Search for the cell housing the specified text and yield its [X, Y] center coordinate. 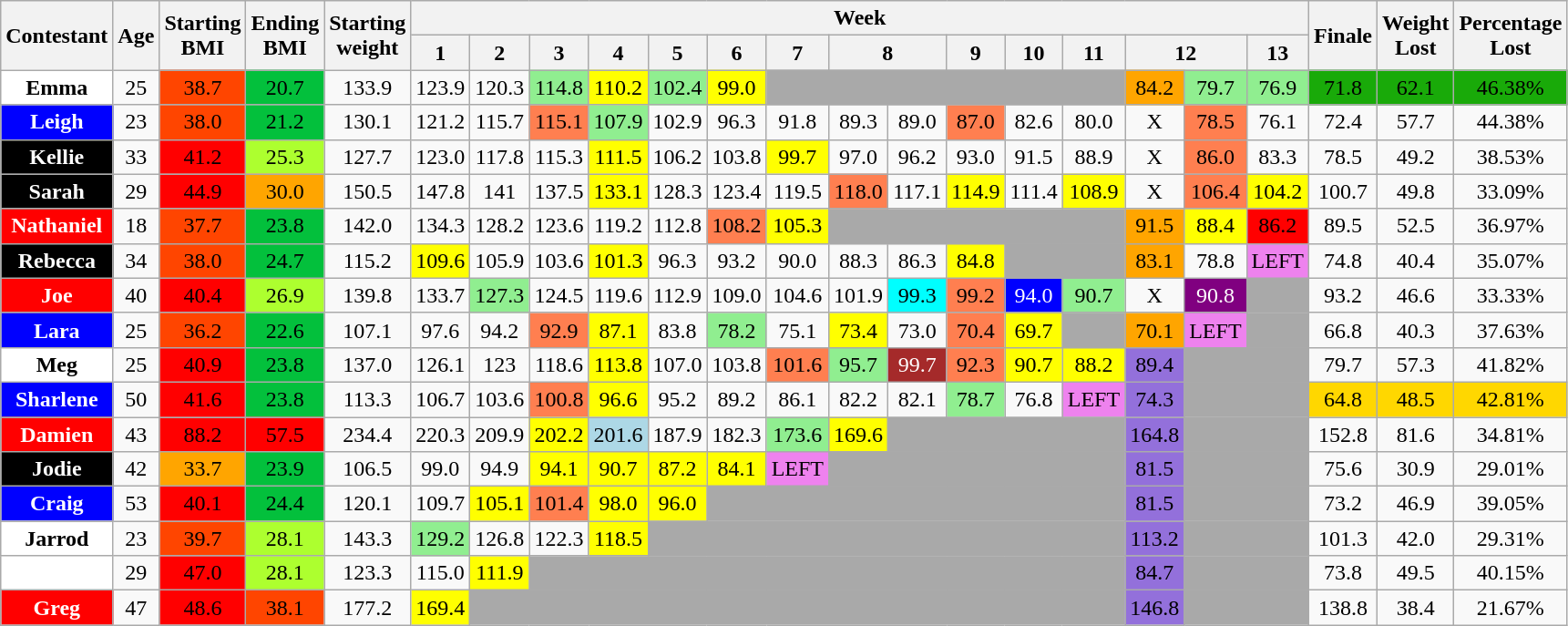
209.9 [499, 435]
76.9 [1277, 87]
120.3 [499, 87]
115.1 [559, 122]
44.9 [202, 191]
92.3 [976, 364]
99.2 [976, 295]
147.8 [441, 191]
107.1 [368, 330]
96.2 [917, 157]
40 [137, 295]
134.3 [441, 226]
187.9 [678, 435]
74.8 [1343, 261]
169.4 [441, 608]
108.2 [736, 226]
Startingweight [368, 36]
66.8 [1343, 330]
95.2 [678, 399]
83.8 [678, 330]
129.2 [441, 539]
122.3 [559, 539]
70.1 [1155, 330]
115.2 [368, 261]
89.0 [917, 122]
124.5 [559, 295]
38.53% [1511, 157]
36.2 [202, 330]
13 [1277, 53]
92.9 [559, 330]
139.8 [368, 295]
128.2 [499, 226]
41.82% [1511, 364]
119.2 [618, 226]
220.3 [441, 435]
102.4 [678, 87]
72.4 [1343, 122]
123.4 [736, 191]
202.2 [559, 435]
108.9 [1093, 191]
Kellie [56, 157]
57.3 [1416, 364]
22.6 [285, 330]
74.3 [1155, 399]
123.6 [559, 226]
137.0 [368, 364]
121.2 [441, 122]
37.63% [1511, 330]
106.2 [678, 157]
24.4 [285, 504]
117.8 [499, 157]
Jarrod [56, 539]
33.09% [1511, 191]
30.9 [1416, 469]
23.9 [285, 469]
35.07% [1511, 261]
100.8 [559, 399]
10 [1033, 53]
34 [137, 261]
Week [860, 18]
112.8 [678, 226]
11 [1093, 53]
49.2 [1416, 157]
40.1 [202, 504]
123.3 [368, 573]
146.8 [1155, 608]
109.0 [736, 295]
7 [797, 53]
75.1 [797, 330]
24.7 [285, 261]
Leigh [56, 122]
84.7 [1155, 573]
48.6 [202, 608]
Jodie [56, 469]
97.6 [441, 330]
Lara [56, 330]
84.1 [736, 469]
141 [499, 191]
39.7 [202, 539]
173.6 [797, 435]
97.0 [858, 157]
98.0 [618, 504]
40.9 [202, 364]
47 [137, 608]
150.5 [368, 191]
81.6 [1416, 435]
Craig [56, 504]
53 [137, 504]
Finale [1343, 36]
115.7 [499, 122]
62.1 [1416, 87]
113.2 [1155, 539]
71.8 [1343, 87]
88.9 [1093, 157]
89.2 [736, 399]
21.2 [285, 122]
126.8 [499, 539]
123.0 [441, 157]
1 [441, 53]
143.3 [368, 539]
133.1 [618, 191]
127.7 [368, 157]
12 [1186, 53]
111.4 [1033, 191]
201.6 [618, 435]
2 [499, 53]
41.6 [202, 399]
89.4 [1155, 364]
142.0 [368, 226]
64.8 [1343, 399]
177.2 [368, 608]
133.9 [368, 87]
Emma [56, 87]
104.2 [1277, 191]
94.0 [1033, 295]
48.5 [1416, 399]
PercentageLost [1511, 36]
137.5 [559, 191]
89.3 [858, 122]
126.1 [441, 364]
88.4 [1215, 226]
30.0 [285, 191]
94.1 [559, 469]
44.38% [1511, 122]
87.2 [678, 469]
43 [137, 435]
70.4 [976, 330]
105.9 [499, 261]
Sarah [56, 191]
49.8 [1416, 191]
42 [137, 469]
46.9 [1416, 504]
123.9 [441, 87]
Joe [56, 295]
114.8 [559, 87]
6 [736, 53]
42.0 [1416, 539]
90.8 [1215, 295]
42.81% [1511, 399]
130.1 [368, 122]
46.38% [1511, 87]
111.5 [618, 157]
41.2 [202, 157]
101.6 [797, 364]
75.6 [1343, 469]
Contestant [56, 36]
82.2 [858, 399]
73.0 [917, 330]
88.3 [858, 261]
25.3 [285, 157]
106.4 [1215, 191]
87.1 [618, 330]
104.6 [797, 295]
106.7 [441, 399]
33.33% [1511, 295]
78.7 [976, 399]
107.0 [678, 364]
Sharlene [56, 399]
95.7 [858, 364]
118.6 [559, 364]
83.3 [1277, 157]
82.1 [917, 399]
118.5 [618, 539]
5 [678, 53]
102.9 [678, 122]
112.9 [678, 295]
84.8 [976, 261]
110.2 [618, 87]
80.0 [1093, 122]
113.8 [618, 364]
21.67% [1511, 608]
29.31% [1511, 539]
115.0 [441, 573]
107.9 [618, 122]
EndingBMI [285, 36]
Damien [56, 435]
20.7 [285, 87]
49.5 [1416, 573]
120.1 [368, 504]
105.3 [797, 226]
101.9 [858, 295]
33.7 [202, 469]
37.7 [202, 226]
106.5 [368, 469]
89.5 [1343, 226]
Rebecca [56, 261]
117.1 [917, 191]
164.8 [1155, 435]
113.3 [368, 399]
114.9 [976, 191]
StartingBMI [202, 36]
100.7 [1343, 191]
WeightLost [1416, 36]
78.2 [736, 330]
9 [976, 53]
99.3 [917, 295]
33 [137, 157]
96.6 [618, 399]
109.6 [441, 261]
40.15% [1511, 573]
109.7 [441, 504]
Meg [56, 364]
3 [559, 53]
4 [618, 53]
152.8 [1343, 435]
78.8 [1215, 261]
38.1 [285, 608]
38.7 [202, 87]
86.2 [1277, 226]
234.4 [368, 435]
87.0 [976, 122]
94.2 [499, 330]
82.6 [1033, 122]
29.01% [1511, 469]
39.05% [1511, 504]
86.0 [1215, 157]
86.3 [917, 261]
138.8 [1343, 608]
94.9 [499, 469]
36.97% [1511, 226]
50 [137, 399]
76.8 [1033, 399]
76.1 [1277, 122]
57.5 [285, 435]
52.5 [1416, 226]
105.1 [499, 504]
73.2 [1343, 504]
96.0 [678, 504]
Greg [56, 608]
47.0 [202, 573]
182.3 [736, 435]
118.0 [858, 191]
83.1 [1155, 261]
84.2 [1155, 87]
111.9 [499, 573]
133.7 [441, 295]
46.6 [1416, 295]
123 [499, 364]
93.0 [976, 157]
18 [137, 226]
169.6 [858, 435]
69.7 [1033, 330]
73.8 [1343, 573]
26.9 [285, 295]
57.7 [1416, 122]
119.5 [797, 191]
91.8 [797, 122]
86.1 [797, 399]
Nathaniel [56, 226]
8 [887, 53]
127.3 [499, 295]
40.3 [1416, 330]
119.6 [618, 295]
101.4 [559, 504]
73.4 [858, 330]
90.0 [797, 261]
128.3 [678, 191]
115.3 [559, 157]
Age [137, 36]
34.81% [1511, 435]
38.4 [1416, 608]
